Return the (X, Y) coordinate for the center point of the cell that contains the specified text.  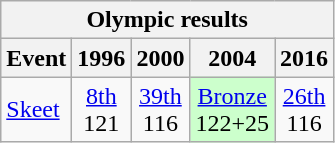
2000 (160, 58)
8th121 (102, 110)
39th116 (160, 110)
26th116 (304, 110)
1996 (102, 58)
2016 (304, 58)
Event (36, 58)
Bronze122+25 (232, 110)
Olympic results (168, 20)
2004 (232, 58)
Skeet (36, 110)
